Determine the (X, Y) coordinate at the center of the cell enclosing the given text.  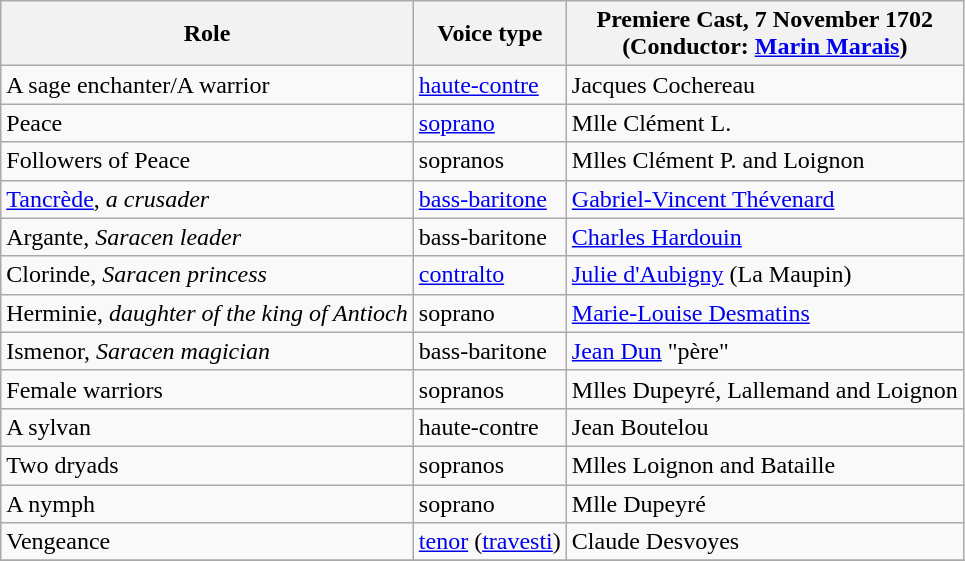
tenor (travesti) (490, 542)
Mlle Clément L. (764, 123)
Jean Boutelou (764, 427)
Jean Dun "père" (764, 351)
Female warriors (208, 389)
Gabriel-Vincent Thévenard (764, 199)
Premiere Cast, 7 November 1702(Conductor: Marin Marais) (764, 34)
Herminie, daughter of the king of Antioch (208, 313)
Julie d'Aubigny (La Maupin) (764, 275)
A sage enchanter/A warrior (208, 85)
Voice type (490, 34)
Mlles Loignon and Bataille (764, 465)
Role (208, 34)
Marie-Louise Desmatins (764, 313)
Peace (208, 123)
Argante, Saracen leader (208, 237)
Mlles Clément P. and Loignon (764, 161)
Claude Desvoyes (764, 542)
contralto (490, 275)
Mlles Dupeyré, Lallemand and Loignon (764, 389)
Ismenor, Saracen magician (208, 351)
Charles Hardouin (764, 237)
Followers of Peace (208, 161)
Tancrède, a crusader (208, 199)
Clorinde, Saracen princess (208, 275)
A sylvan (208, 427)
Jacques Cochereau (764, 85)
Vengeance (208, 542)
Two dryads (208, 465)
A nymph (208, 503)
Mlle Dupeyré (764, 503)
